Scan for the cell matching the given text and deliver its (X, Y) coordinate at center. 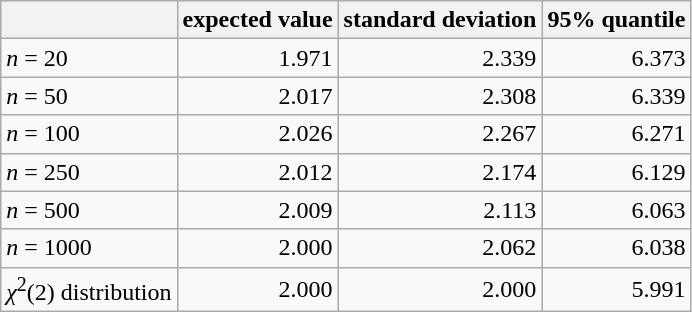
2.017 (258, 96)
6.038 (616, 248)
2.308 (440, 96)
n = 50 (89, 96)
n = 250 (89, 172)
n = 20 (89, 58)
n = 1000 (89, 248)
2.174 (440, 172)
expected value (258, 20)
2.113 (440, 210)
n = 500 (89, 210)
χ2(2) distribution (89, 290)
2.267 (440, 134)
standard deviation (440, 20)
1.971 (258, 58)
6.129 (616, 172)
2.026 (258, 134)
2.339 (440, 58)
6.271 (616, 134)
2.009 (258, 210)
2.012 (258, 172)
2.062 (440, 248)
95% quantile (616, 20)
5.991 (616, 290)
6.063 (616, 210)
6.339 (616, 96)
6.373 (616, 58)
n = 100 (89, 134)
